Output the (x, y) coordinate of the center of the cell containing the given text.  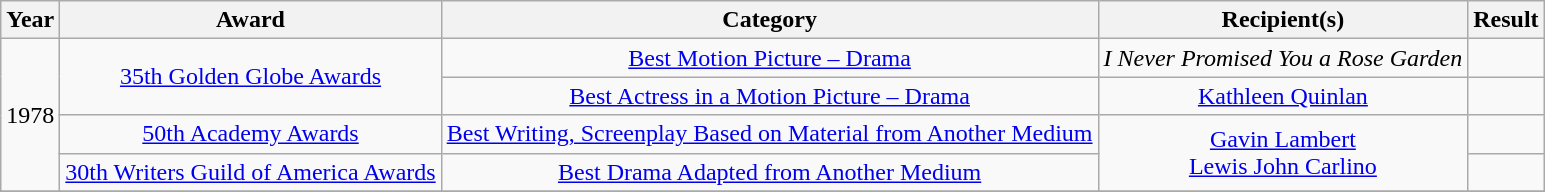
Best Writing, Screenplay Based on Material from Another Medium (770, 134)
30th Writers Guild of America Awards (250, 172)
Kathleen Quinlan (1283, 96)
Gavin Lambert Lewis John Carlino (1283, 153)
Award (250, 20)
Year (30, 20)
I Never Promised You a Rose Garden (1283, 58)
Best Drama Adapted from Another Medium (770, 172)
Recipient(s) (1283, 20)
1978 (30, 115)
Best Actress in a Motion Picture – Drama (770, 96)
35th Golden Globe Awards (250, 77)
Best Motion Picture – Drama (770, 58)
Category (770, 20)
Result (1506, 20)
50th Academy Awards (250, 134)
